Provide the [X, Y] coordinate of the cell's center where the given text is located.  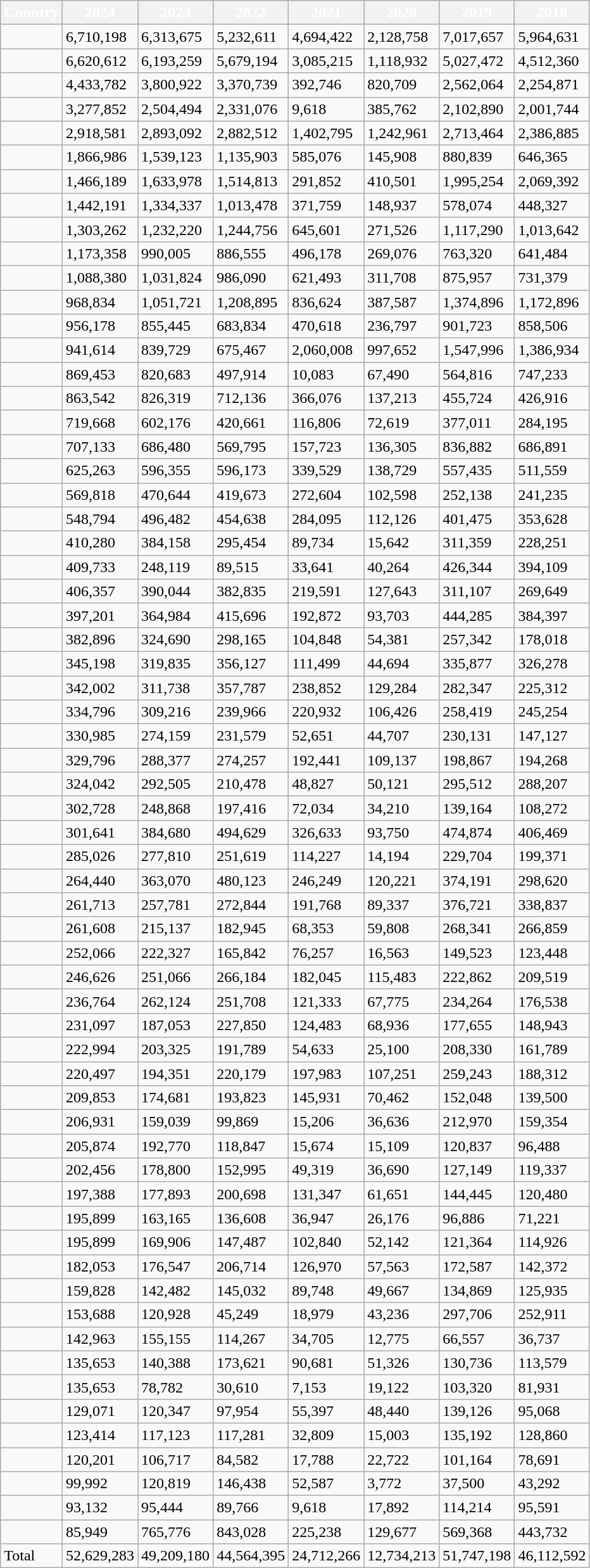
968,834 [100, 302]
2019 [477, 13]
245,254 [552, 712]
2,893,092 [176, 133]
420,661 [251, 423]
107,251 [401, 1074]
229,704 [477, 857]
108,272 [552, 808]
257,781 [176, 905]
54,633 [327, 1049]
858,506 [552, 326]
206,714 [251, 1266]
2,060,008 [327, 350]
140,388 [176, 1363]
1,013,642 [552, 229]
112,126 [401, 519]
443,732 [552, 1532]
1,135,903 [251, 157]
855,445 [176, 326]
99,869 [251, 1122]
33,641 [327, 567]
192,872 [327, 615]
2,713,464 [477, 133]
202,456 [100, 1170]
89,766 [251, 1508]
142,482 [176, 1291]
1,547,996 [477, 350]
564,816 [477, 374]
901,723 [477, 326]
6,620,612 [100, 61]
311,359 [477, 543]
2018 [552, 13]
269,076 [401, 253]
51,326 [401, 1363]
89,734 [327, 543]
426,916 [552, 398]
384,397 [552, 615]
236,797 [401, 326]
410,501 [401, 181]
238,852 [327, 687]
68,936 [401, 1025]
139,500 [552, 1098]
52,629,283 [100, 1556]
511,559 [552, 471]
44,564,395 [251, 1556]
127,643 [401, 591]
548,794 [100, 519]
675,467 [251, 350]
95,068 [552, 1411]
248,868 [176, 808]
159,354 [552, 1122]
394,109 [552, 567]
Country [32, 13]
406,469 [552, 832]
277,810 [176, 857]
444,285 [477, 615]
6,193,259 [176, 61]
49,209,180 [176, 1556]
252,066 [100, 953]
37,500 [477, 1484]
326,278 [552, 663]
272,844 [251, 905]
2020 [401, 13]
182,045 [327, 977]
136,608 [251, 1218]
686,480 [176, 447]
215,137 [176, 929]
274,159 [176, 736]
104,848 [327, 639]
52,142 [401, 1242]
134,869 [477, 1291]
248,119 [176, 567]
480,123 [251, 881]
363,070 [176, 881]
101,164 [477, 1459]
203,325 [176, 1049]
113,579 [552, 1363]
205,874 [100, 1146]
397,201 [100, 615]
339,529 [327, 471]
138,729 [401, 471]
68,353 [327, 929]
258,419 [477, 712]
15,206 [327, 1122]
96,886 [477, 1218]
71,221 [552, 1218]
387,587 [401, 302]
15,674 [327, 1146]
178,018 [552, 639]
109,137 [401, 760]
3,277,852 [100, 109]
225,312 [552, 687]
863,542 [100, 398]
1,172,896 [552, 302]
252,138 [477, 495]
251,619 [251, 857]
96,488 [552, 1146]
85,949 [100, 1532]
163,165 [176, 1218]
377,011 [477, 423]
747,233 [552, 374]
246,249 [327, 881]
169,906 [176, 1242]
34,705 [327, 1339]
288,207 [552, 784]
826,319 [176, 398]
1,244,756 [251, 229]
311,107 [477, 591]
152,995 [251, 1170]
284,095 [327, 519]
144,445 [477, 1194]
114,227 [327, 857]
641,484 [552, 253]
941,614 [100, 350]
136,305 [401, 447]
197,388 [100, 1194]
262,124 [176, 1001]
3,085,215 [327, 61]
19,122 [401, 1387]
356,127 [251, 663]
120,221 [401, 881]
46,112,592 [552, 1556]
12,775 [401, 1339]
152,048 [477, 1098]
198,867 [477, 760]
176,538 [552, 1001]
130,736 [477, 1363]
44,707 [401, 736]
182,945 [251, 929]
106,426 [401, 712]
269,649 [552, 591]
111,499 [327, 663]
81,931 [552, 1387]
67,490 [401, 374]
36,636 [401, 1122]
49,667 [401, 1291]
173,621 [251, 1363]
261,608 [100, 929]
121,364 [477, 1242]
118,847 [251, 1146]
4,433,782 [100, 85]
124,483 [327, 1025]
191,768 [327, 905]
1,013,478 [251, 205]
66,557 [477, 1339]
209,519 [552, 977]
719,668 [100, 423]
7,153 [327, 1387]
222,862 [477, 977]
1,539,123 [176, 157]
14,194 [401, 857]
384,158 [176, 543]
3,370,739 [251, 85]
330,985 [100, 736]
30,610 [251, 1387]
2023 [176, 13]
193,823 [251, 1098]
131,347 [327, 1194]
97,954 [251, 1411]
114,214 [477, 1508]
32,809 [327, 1435]
222,994 [100, 1049]
125,935 [552, 1291]
128,860 [552, 1435]
820,683 [176, 374]
1,442,191 [100, 205]
880,839 [477, 157]
4,694,422 [327, 37]
602,176 [176, 423]
157,723 [327, 447]
295,512 [477, 784]
986,090 [251, 277]
120,347 [176, 1411]
15,003 [401, 1435]
36,947 [327, 1218]
10,083 [327, 374]
102,598 [401, 495]
50,121 [401, 784]
763,320 [477, 253]
120,819 [176, 1484]
120,928 [176, 1315]
67,775 [401, 1001]
241,235 [552, 495]
165,842 [251, 953]
227,850 [251, 1025]
569,368 [477, 1532]
956,178 [100, 326]
76,257 [327, 953]
426,344 [477, 567]
371,759 [327, 205]
596,355 [176, 471]
1,334,337 [176, 205]
3,800,922 [176, 85]
18,979 [327, 1315]
174,681 [176, 1098]
266,184 [251, 977]
1,386,934 [552, 350]
836,624 [327, 302]
1,633,978 [176, 181]
1,173,358 [100, 253]
59,808 [401, 929]
997,652 [401, 350]
220,179 [251, 1074]
25,100 [401, 1049]
621,493 [327, 277]
419,673 [251, 495]
765,776 [176, 1532]
187,053 [176, 1025]
17,892 [401, 1508]
1,117,290 [477, 229]
557,435 [477, 471]
271,526 [401, 229]
36,737 [552, 1339]
686,891 [552, 447]
2,562,064 [477, 85]
364,984 [176, 615]
334,796 [100, 712]
5,232,611 [251, 37]
2021 [327, 13]
120,837 [477, 1146]
385,762 [401, 109]
149,523 [477, 953]
119,337 [552, 1170]
222,327 [176, 953]
6,710,198 [100, 37]
34,210 [401, 808]
49,319 [327, 1170]
208,330 [477, 1049]
1,031,824 [176, 277]
135,192 [477, 1435]
259,243 [477, 1074]
712,136 [251, 398]
200,698 [251, 1194]
178,800 [176, 1170]
494,629 [251, 832]
353,628 [552, 519]
345,198 [100, 663]
497,914 [251, 374]
1,374,896 [477, 302]
1,303,262 [100, 229]
990,005 [176, 253]
177,655 [477, 1025]
6,313,675 [176, 37]
225,238 [327, 1532]
159,828 [100, 1291]
875,957 [477, 277]
707,133 [100, 447]
72,034 [327, 808]
78,691 [552, 1459]
206,931 [100, 1122]
869,453 [100, 374]
Total [32, 1556]
117,281 [251, 1435]
57,563 [401, 1266]
415,696 [251, 615]
43,292 [552, 1484]
1,866,986 [100, 157]
5,027,472 [477, 61]
295,454 [251, 543]
298,165 [251, 639]
197,416 [251, 808]
298,620 [552, 881]
454,638 [251, 519]
496,482 [176, 519]
89,515 [251, 567]
2,001,744 [552, 109]
15,642 [401, 543]
70,462 [401, 1098]
220,497 [100, 1074]
72,619 [401, 423]
230,131 [477, 736]
99,992 [100, 1484]
231,097 [100, 1025]
103,320 [477, 1387]
319,835 [176, 663]
147,487 [251, 1242]
22,722 [401, 1459]
95,591 [552, 1508]
114,267 [251, 1339]
264,440 [100, 881]
2,102,890 [477, 109]
194,351 [176, 1074]
24,712,266 [327, 1556]
159,039 [176, 1122]
147,127 [552, 736]
301,641 [100, 832]
2,504,494 [176, 109]
228,251 [552, 543]
2,128,758 [401, 37]
121,333 [327, 1001]
1,118,932 [401, 61]
192,441 [327, 760]
142,372 [552, 1266]
15,109 [401, 1146]
382,835 [251, 591]
311,738 [176, 687]
335,877 [477, 663]
1,466,189 [100, 181]
2022 [251, 13]
302,728 [100, 808]
2,254,871 [552, 85]
95,444 [176, 1508]
474,874 [477, 832]
886,555 [251, 253]
1,242,961 [401, 133]
194,268 [552, 760]
329,796 [100, 760]
129,677 [401, 1532]
93,703 [401, 615]
36,690 [401, 1170]
357,787 [251, 687]
470,644 [176, 495]
197,983 [327, 1074]
114,926 [552, 1242]
1,995,254 [477, 181]
1,051,721 [176, 302]
51,747,198 [477, 1556]
448,327 [552, 205]
585,076 [327, 157]
7,017,657 [477, 37]
5,679,194 [251, 61]
123,448 [552, 953]
199,371 [552, 857]
309,216 [176, 712]
52,587 [327, 1484]
191,789 [251, 1049]
1,088,380 [100, 277]
93,132 [100, 1508]
44,694 [401, 663]
234,264 [477, 1001]
120,480 [552, 1194]
16,563 [401, 953]
155,155 [176, 1339]
496,178 [327, 253]
2024 [100, 13]
117,123 [176, 1435]
17,788 [327, 1459]
102,840 [327, 1242]
1,514,813 [251, 181]
839,729 [176, 350]
182,053 [100, 1266]
161,789 [552, 1049]
246,626 [100, 977]
26,176 [401, 1218]
106,717 [176, 1459]
4,512,360 [552, 61]
2,386,885 [552, 133]
142,963 [100, 1339]
148,937 [401, 205]
40,264 [401, 567]
1,232,220 [176, 229]
5,964,631 [552, 37]
2,918,581 [100, 133]
326,633 [327, 832]
148,943 [552, 1025]
392,746 [327, 85]
268,341 [477, 929]
129,071 [100, 1411]
219,591 [327, 591]
48,440 [401, 1411]
625,263 [100, 471]
251,708 [251, 1001]
266,859 [552, 929]
410,280 [100, 543]
115,483 [401, 977]
382,896 [100, 639]
188,312 [552, 1074]
569,795 [251, 447]
285,026 [100, 857]
338,837 [552, 905]
390,044 [176, 591]
731,379 [552, 277]
192,770 [176, 1146]
93,750 [401, 832]
470,618 [327, 326]
284,195 [552, 423]
297,706 [477, 1315]
55,397 [327, 1411]
84,582 [251, 1459]
127,149 [477, 1170]
409,733 [100, 567]
596,173 [251, 471]
274,257 [251, 760]
291,852 [327, 181]
455,724 [477, 398]
342,002 [100, 687]
43,236 [401, 1315]
146,438 [251, 1484]
569,818 [100, 495]
2,882,512 [251, 133]
3,772 [401, 1484]
324,042 [100, 784]
12,734,213 [401, 1556]
2,331,076 [251, 109]
145,032 [251, 1291]
120,201 [100, 1459]
78,782 [176, 1387]
45,249 [251, 1315]
129,284 [401, 687]
89,748 [327, 1291]
1,402,795 [327, 133]
384,680 [176, 832]
54,381 [401, 639]
209,853 [100, 1098]
406,357 [100, 591]
683,834 [251, 326]
288,377 [176, 760]
123,414 [100, 1435]
212,970 [477, 1122]
578,074 [477, 205]
374,191 [477, 881]
210,478 [251, 784]
324,690 [176, 639]
145,908 [401, 157]
231,579 [251, 736]
272,604 [327, 495]
137,213 [401, 398]
645,601 [327, 229]
366,076 [327, 398]
139,164 [477, 808]
220,932 [327, 712]
90,681 [327, 1363]
126,970 [327, 1266]
89,337 [401, 905]
252,911 [552, 1315]
1,208,895 [251, 302]
282,347 [477, 687]
311,708 [401, 277]
236,764 [100, 1001]
176,547 [176, 1266]
257,342 [477, 639]
820,709 [401, 85]
177,893 [176, 1194]
48,827 [327, 784]
376,721 [477, 905]
52,651 [327, 736]
836,882 [477, 447]
401,475 [477, 519]
139,126 [477, 1411]
172,587 [477, 1266]
261,713 [100, 905]
145,931 [327, 1098]
239,966 [251, 712]
2,069,392 [552, 181]
251,066 [176, 977]
153,688 [100, 1315]
292,505 [176, 784]
646,365 [552, 157]
61,651 [401, 1194]
116,806 [327, 423]
843,028 [251, 1532]
